Output the [X, Y] coordinate of the center of the cell containing the given text.  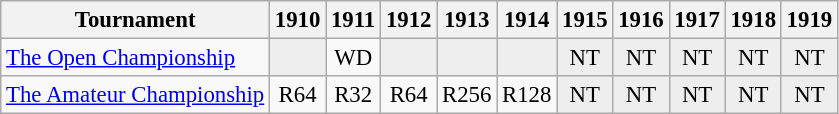
1912 [409, 20]
1917 [697, 20]
1914 [527, 20]
R256 [467, 95]
1916 [641, 20]
1911 [354, 20]
1913 [467, 20]
1918 [753, 20]
The Open Championship [136, 58]
Tournament [136, 20]
WD [354, 58]
R32 [354, 95]
1919 [809, 20]
R128 [527, 95]
1915 [585, 20]
The Amateur Championship [136, 95]
1910 [298, 20]
